Identify which cell holds the provided text, then report its (X, Y) central coordinate. 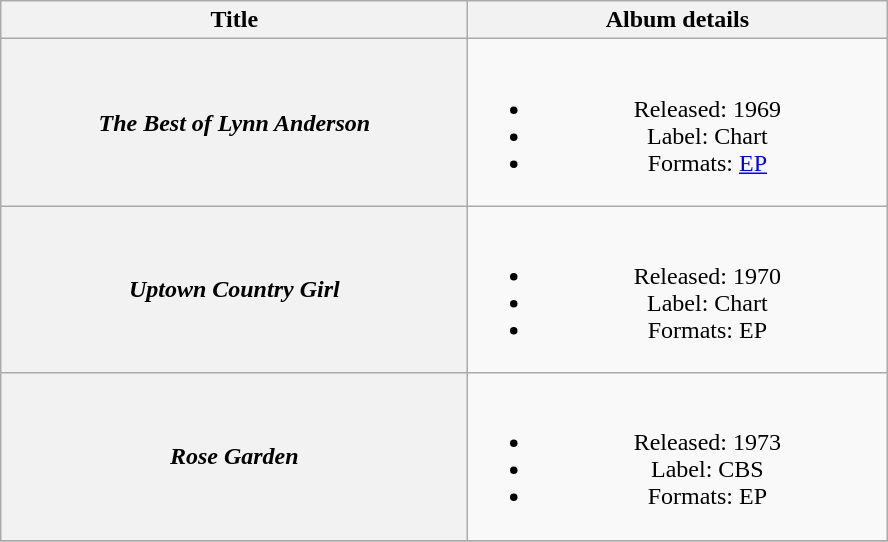
Album details (678, 20)
Released: 1969Label: ChartFormats: EP (678, 122)
Title (234, 20)
Released: 1973Label: CBSFormats: EP (678, 456)
Uptown Country Girl (234, 290)
Released: 1970Label: ChartFormats: EP (678, 290)
Rose Garden (234, 456)
The Best of Lynn Anderson (234, 122)
